Capture the cell that displays the provided text and extract its (x, y) central coordinate. 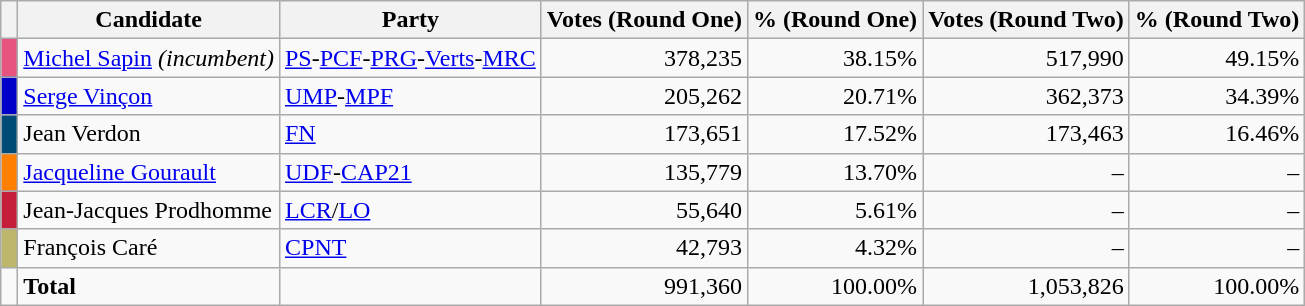
François Caré (149, 248)
38.15% (836, 58)
Michel Sapin (incumbent) (149, 58)
13.70% (836, 172)
% (Round One) (836, 20)
991,360 (644, 286)
34.39% (1217, 96)
Candidate (149, 20)
% (Round Two) (1217, 20)
1,053,826 (1026, 286)
PS-PCF-PRG-Verts-MRC (410, 58)
4.32% (836, 248)
Serge Vinçon (149, 96)
42,793 (644, 248)
135,779 (644, 172)
UDF-CAP21 (410, 172)
5.61% (836, 210)
378,235 (644, 58)
173,651 (644, 134)
362,373 (1026, 96)
Total (149, 286)
173,463 (1026, 134)
49.15% (1217, 58)
Jacqueline Gourault (149, 172)
Jean Verdon (149, 134)
20.71% (836, 96)
205,262 (644, 96)
17.52% (836, 134)
Jean-Jacques Prodhomme (149, 210)
LCR/LO (410, 210)
Votes (Round One) (644, 20)
Votes (Round Two) (1026, 20)
FN (410, 134)
CPNT (410, 248)
UMP-MPF (410, 96)
55,640 (644, 210)
517,990 (1026, 58)
16.46% (1217, 134)
Party (410, 20)
